Output the [x, y] coordinate of the center of the cell containing the given text.  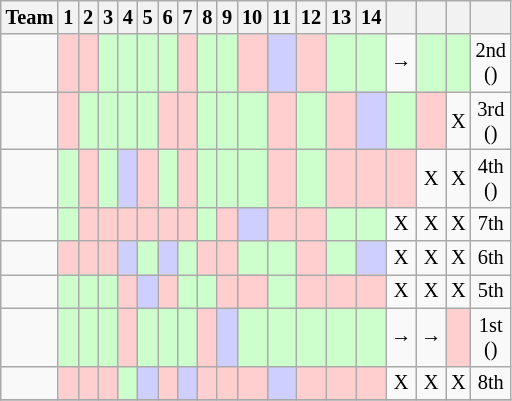
5th [491, 291]
2nd() [491, 63]
11 [282, 17]
14 [371, 17]
7 [187, 17]
1 [68, 17]
7th [491, 224]
6th [491, 258]
2 [88, 17]
1st() [491, 337]
Team [30, 17]
6 [168, 17]
8 [207, 17]
10 [252, 17]
3 [108, 17]
9 [227, 17]
5 [148, 17]
12 [311, 17]
13 [341, 17]
8th [491, 383]
4th() [491, 178]
4 [128, 17]
3rd() [491, 121]
